For the text-containing cell, return its midpoint in [x, y] coordinate format. 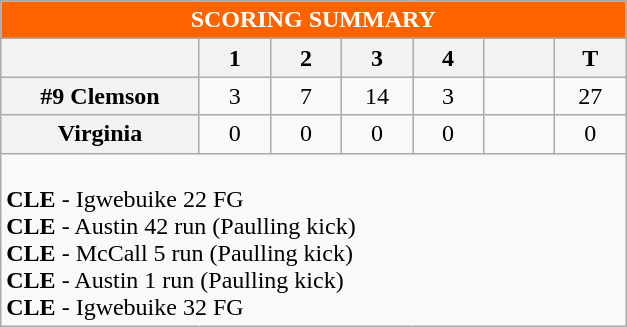
T [590, 58]
Virginia [100, 134]
CLE - Igwebuike 22 FG CLE - Austin 42 run (Paulling kick) CLE - McCall 5 run (Paulling kick) CLE - Austin 1 run (Paulling kick) CLE - Igwebuike 32 FG [314, 240]
#9 Clemson [100, 96]
27 [590, 96]
1 [234, 58]
2 [306, 58]
SCORING SUMMARY [314, 20]
14 [376, 96]
7 [306, 96]
4 [448, 58]
